Pinpoint the cell where the given text exists, returning its [X, Y] midpoint coordinate. 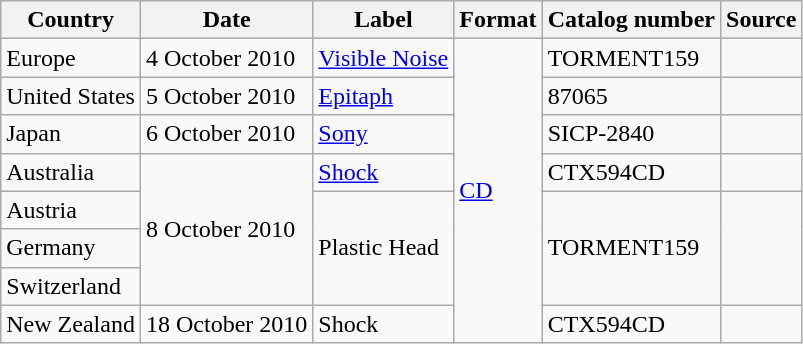
Visible Noise [384, 58]
5 October 2010 [226, 96]
SICP-2840 [631, 134]
Austria [71, 210]
Plastic Head [384, 248]
Switzerland [71, 286]
New Zealand [71, 324]
4 October 2010 [226, 58]
Germany [71, 248]
Sony [384, 134]
United States [71, 96]
Australia [71, 172]
Date [226, 20]
87065 [631, 96]
Country [71, 20]
Catalog number [631, 20]
CD [498, 191]
18 October 2010 [226, 324]
Epitaph [384, 96]
Europe [71, 58]
Label [384, 20]
Format [498, 20]
Source [762, 20]
Japan [71, 134]
8 October 2010 [226, 229]
6 October 2010 [226, 134]
